Search for the cell housing the specified text and yield its (X, Y) center coordinate. 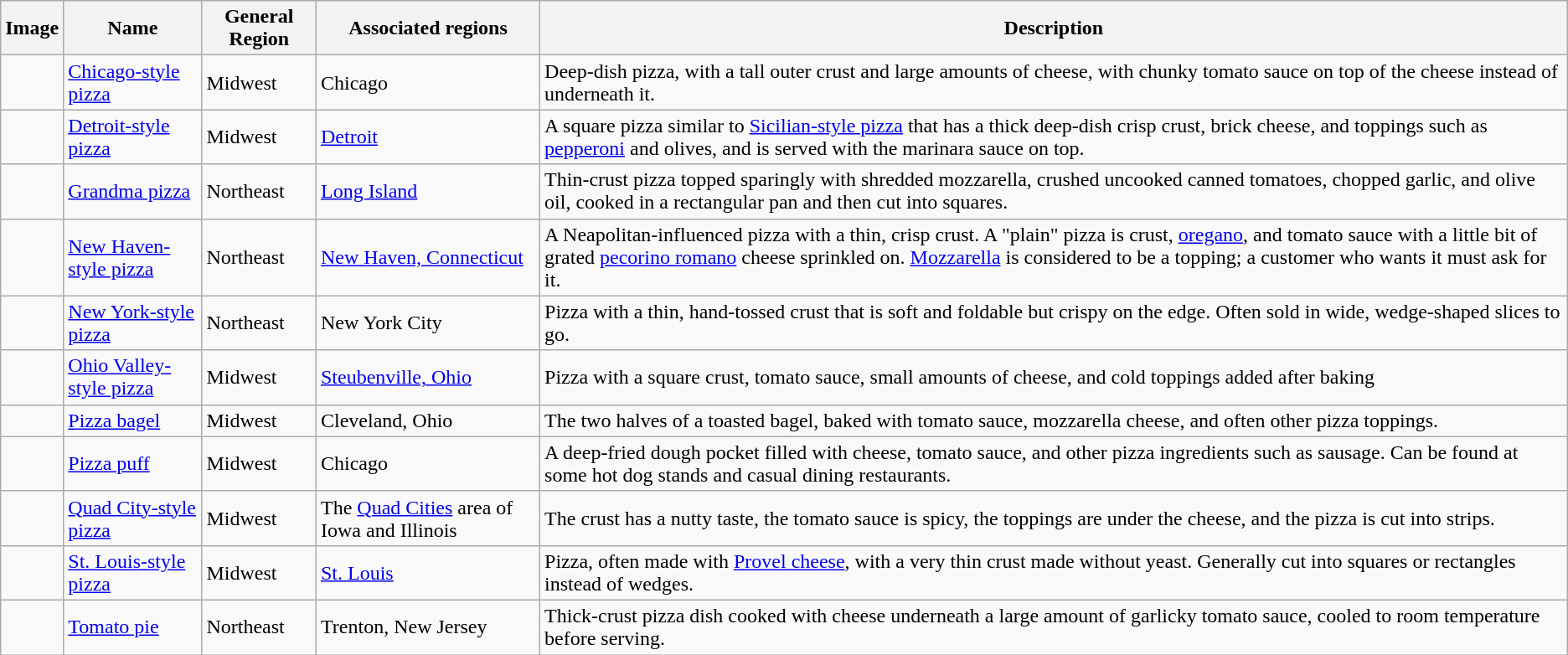
Steubenville, Ohio (427, 377)
Quad City-style pizza (132, 518)
Pizza puff (132, 464)
General Region (260, 28)
New York-style pizza (132, 323)
Grandma pizza (132, 191)
The two halves of a toasted bagel, baked with tomato sauce, mozzarella cheese, and often other pizza toppings. (1054, 420)
Deep-dish pizza, with a tall outer crust and large amounts of cheese, with chunky tomato sauce on top of the cheese instead of underneath it. (1054, 82)
Description (1054, 28)
Pizza bagel (132, 420)
Tomato pie (132, 627)
Detroit (427, 137)
New Haven, Connecticut (427, 257)
Detroit-style pizza (132, 137)
Pizza with a thin, hand-tossed crust that is soft and foldable but crispy on the edge. Often sold in wide, wedge-shaped slices to go. (1054, 323)
Pizza with a square crust, tomato sauce, small amounts of cheese, and cold toppings added after baking (1054, 377)
Name (132, 28)
Long Island (427, 191)
The crust has a nutty taste, the tomato sauce is spicy, the toppings are under the cheese, and the pizza is cut into strips. (1054, 518)
Cleveland, Ohio (427, 420)
Thick-crust pizza dish cooked with cheese underneath a large amount of garlicky tomato sauce, cooled to room temperature before serving. (1054, 627)
Chicago-style pizza (132, 82)
St. Louis (427, 573)
Associated regions (427, 28)
The Quad Cities area of Iowa and Illinois (427, 518)
Ohio Valley-style pizza (132, 377)
Image (32, 28)
New York City (427, 323)
Trenton, New Jersey (427, 627)
St. Louis-style pizza (132, 573)
Pizza, often made with Provel cheese, with a very thin crust made without yeast. Generally cut into squares or rectangles instead of wedges. (1054, 573)
New Haven-style pizza (132, 257)
